Extract the (x, y) coordinate from the center of the cell holding the provided text.  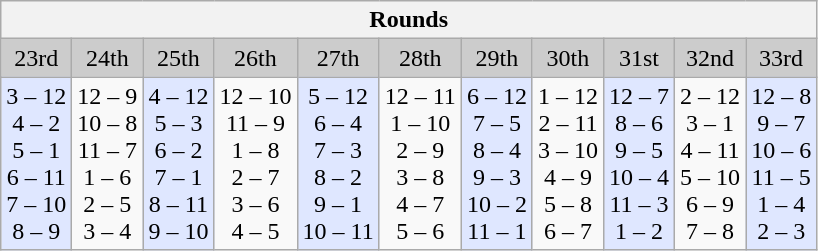
33rd (782, 58)
5 – 126 – 47 – 38 – 29 – 110 – 11 (338, 164)
28th (420, 58)
12 – 111 – 102 – 93 – 84 – 75 – 6 (420, 164)
30th (568, 58)
3 – 124 – 25 – 16 – 117 – 108 – 9 (36, 164)
29th (496, 58)
26th (256, 58)
23rd (36, 58)
2 – 123 – 14 – 115 – 106 – 97 – 8 (710, 164)
24th (108, 58)
27th (338, 58)
25th (178, 58)
12 – 910 – 811 – 71 – 62 – 53 – 4 (108, 164)
4 – 125 – 36 – 27 – 18 – 119 – 10 (178, 164)
12 – 1011 – 91 – 82 – 73 – 64 – 5 (256, 164)
32nd (710, 58)
12 – 78 – 69 – 510 – 411 – 31 – 2 (638, 164)
Rounds (409, 20)
12 – 89 – 710 – 611 – 51 – 42 – 3 (782, 164)
31st (638, 58)
6 – 127 – 58 – 49 – 310 – 211 – 1 (496, 164)
1 – 122 – 113 – 104 – 95 – 86 – 7 (568, 164)
